Scan for the cell matching the given text and deliver its (X, Y) coordinate at center. 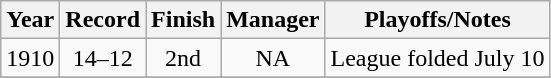
1910 (30, 58)
Playoffs/Notes (438, 20)
League folded July 10 (438, 58)
Year (30, 20)
Finish (184, 20)
Manager (273, 20)
Record (103, 20)
2nd (184, 58)
NA (273, 58)
14–12 (103, 58)
